Output the [X, Y] coordinate of the center of the cell containing the given text.  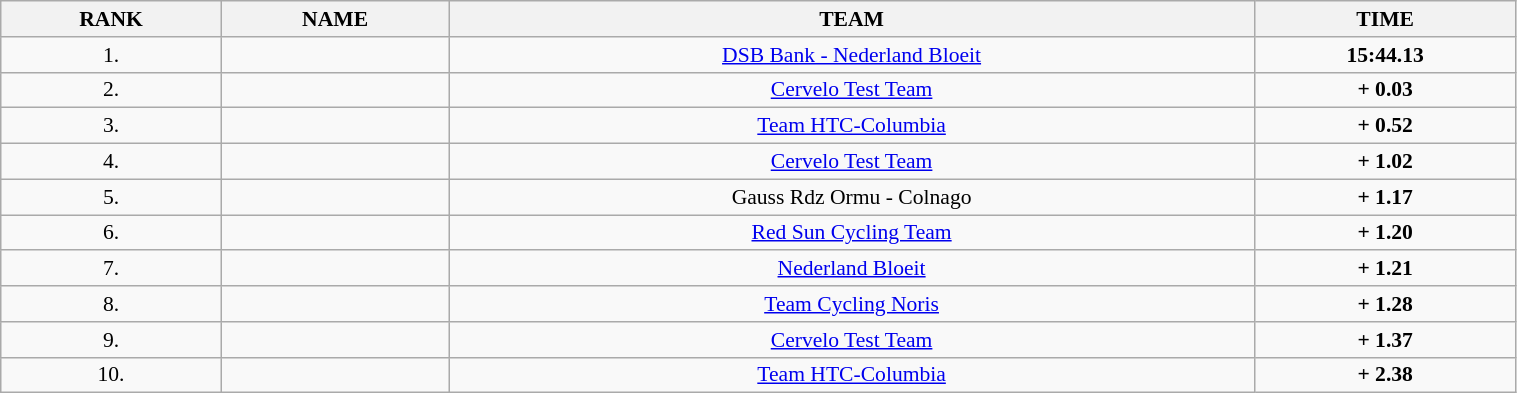
+ 2.38 [1385, 375]
+ 1.17 [1385, 197]
+ 1.28 [1385, 304]
Nederland Bloeit [852, 269]
Gauss Rdz Ormu - Colnago [852, 197]
TEAM [852, 19]
10. [111, 375]
RANK [111, 19]
+ 1.02 [1385, 162]
Red Sun Cycling Team [852, 233]
4. [111, 162]
+ 1.37 [1385, 340]
NAME [335, 19]
15:44.13 [1385, 55]
7. [111, 269]
DSB Bank - Nederland Bloeit [852, 55]
9. [111, 340]
+ 1.20 [1385, 233]
TIME [1385, 19]
3. [111, 126]
5. [111, 197]
+ 0.52 [1385, 126]
8. [111, 304]
+ 1.21 [1385, 269]
6. [111, 233]
+ 0.03 [1385, 90]
2. [111, 90]
Team Cycling Noris [852, 304]
1. [111, 55]
